Return [X, Y] of the center of cell containing provided text 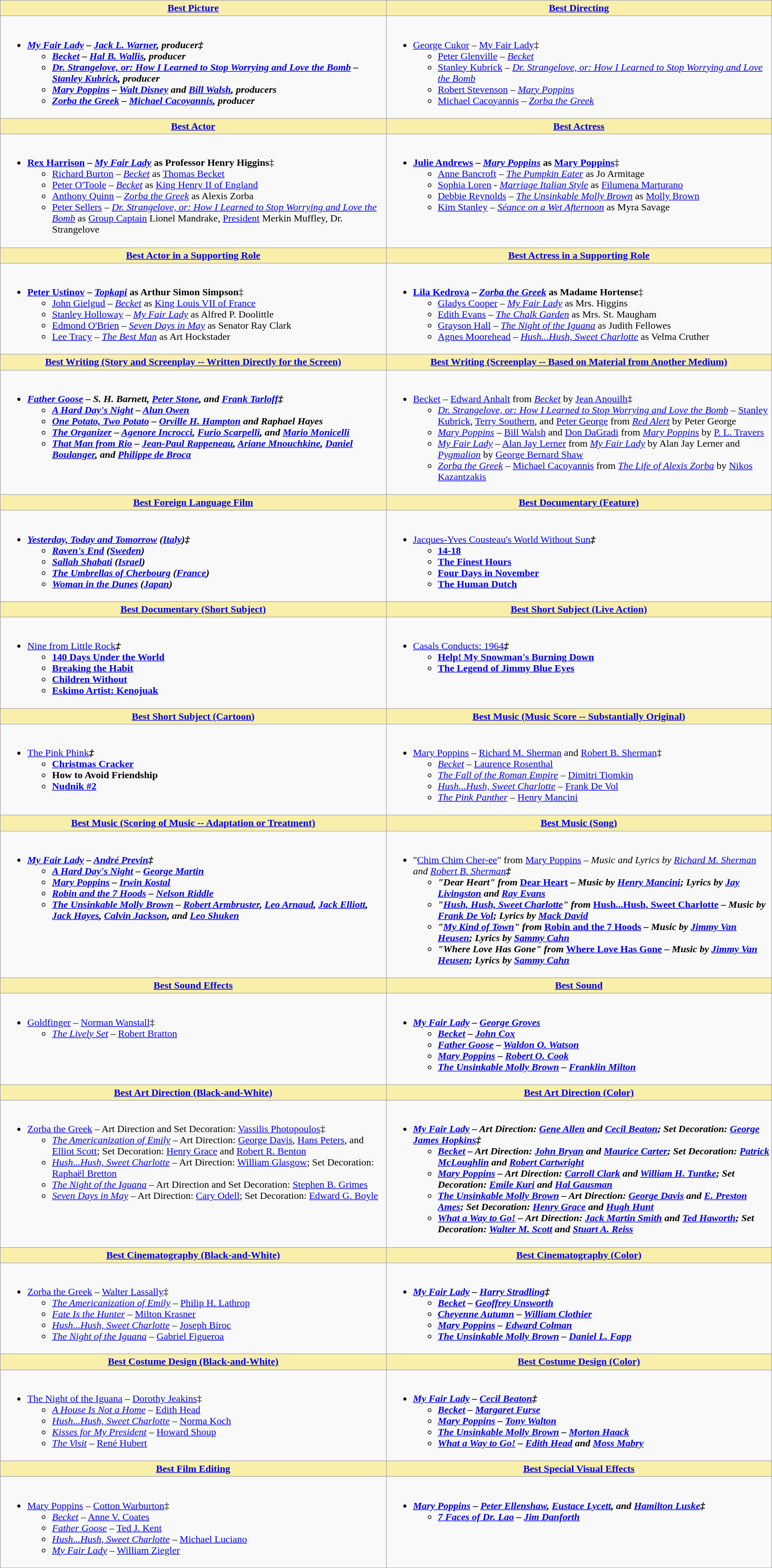
Goldfinger – Norman Wanstall‡The Lively Set – Robert Bratton [193, 1039]
Best Actor in a Supporting Role [193, 255]
Best Cinematography (Black-and-White) [193, 1255]
Best Picture [193, 8]
Best Writing (Screenplay -- Based on Material from Another Medium) [579, 362]
Best Actor [193, 126]
Best Short Subject (Cartoon) [193, 716]
Best Sound Effects [193, 986]
Best Art Direction (Black-and-White) [193, 1092]
Best Special Visual Effects [579, 1469]
Best Music (Music Score -- Substantially Original) [579, 716]
Best Directing [579, 8]
Best Foreign Language Film [193, 502]
Best Cinematography (Color) [579, 1255]
Best Costume Design (Color) [579, 1362]
The Pink Phink‡Christmas CrackerHow to Avoid FriendshipNudnik #2 [193, 770]
Best Sound [579, 986]
Best Writing (Story and Screenplay -- Written Directly for the Screen) [193, 362]
Mary Poppins – Peter Ellenshaw, Eustace Lycett, and Hamilton Luske‡7 Faces of Dr. Lao – Jim Danforth [579, 1522]
Best Film Editing [193, 1469]
Best Music (Scoring of Music -- Adaptation or Treatment) [193, 823]
Jacques-Yves Cousteau's World Without Sun‡14-18The Finest HoursFour Days in NovemberThe Human Dutch [579, 556]
Best Art Direction (Color) [579, 1092]
My Fair Lady – George GrovesBecket – John CoxFather Goose – Waldon O. WatsonMary Poppins – Robert O. CookThe Unsinkable Molly Brown – Franklin Milton [579, 1039]
Best Music (Song) [579, 823]
Best Costume Design (Black-and-White) [193, 1362]
Best Documentary (Short Subject) [193, 609]
Nine from Little Rock‡140 Days Under the WorldBreaking the HabitChildren WithoutEskimo Artist: Kenojuak [193, 662]
Yesterday, Today and Tomorrow (Italy)‡Raven's End (Sweden)Sallah Shabati (Israel)The Umbrellas of Cherbourg (France)Woman in the Dunes (Japan) [193, 556]
Best Actress in a Supporting Role [579, 255]
Best Short Subject (Live Action) [579, 609]
Best Documentary (Feature) [579, 502]
Best Actress [579, 126]
Casals Conducts: 1964‡Help! My Snowman's Burning DownThe Legend of Jimmy Blue Eyes [579, 662]
